Locate the cell with the specified text and output its (X, Y) center coordinate. 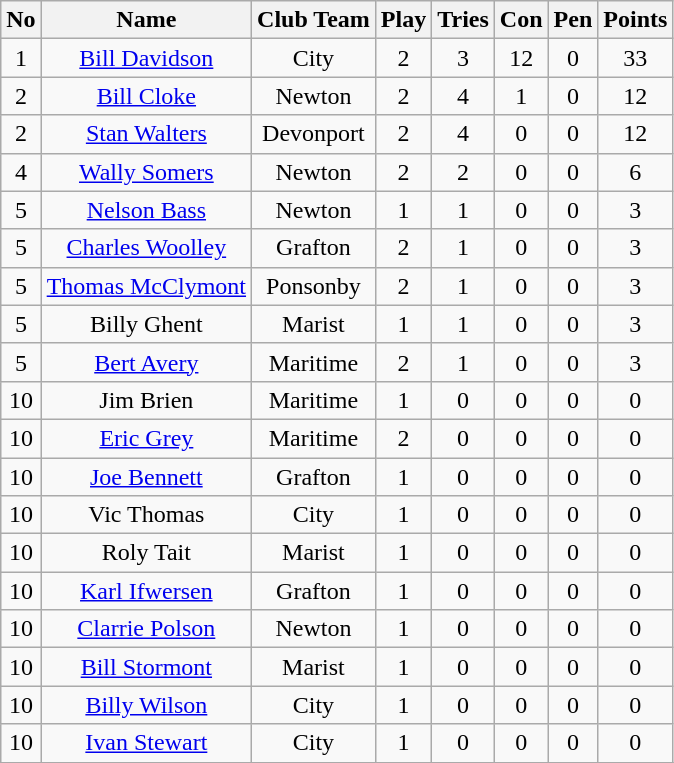
Ponsonby (314, 286)
Points (636, 20)
Stan Walters (146, 134)
Billy Ghent (146, 324)
Bill Stormont (146, 667)
Ivan Stewart (146, 743)
Roly Tait (146, 553)
Joe Bennett (146, 477)
Play (403, 20)
Charles Woolley (146, 248)
Bill Davidson (146, 58)
Jim Brien (146, 400)
Thomas McClymont (146, 286)
Eric Grey (146, 438)
Nelson Bass (146, 210)
Karl Ifwersen (146, 591)
Tries (464, 20)
Billy Wilson (146, 705)
Devonport (314, 134)
Club Team (314, 20)
Con (521, 20)
Clarrie Polson (146, 629)
6 (636, 172)
Vic Thomas (146, 515)
No (21, 20)
Wally Somers (146, 172)
33 (636, 58)
Bill Cloke (146, 96)
Pen (573, 20)
Bert Avery (146, 362)
Name (146, 20)
